Pinpoint the cell where the given text exists, returning its [X, Y] midpoint coordinate. 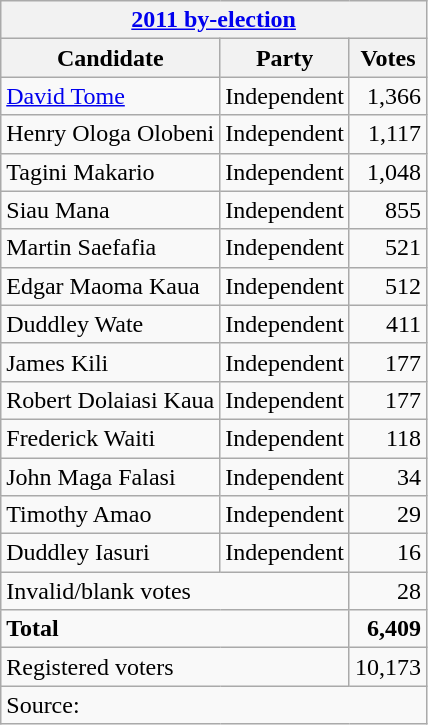
10,173 [388, 667]
Invalid/blank votes [176, 591]
1,117 [388, 134]
Frederick Waiti [110, 438]
Duddley Iasuri [110, 553]
Timothy Amao [110, 515]
Robert Dolaiasi Kaua [110, 400]
Tagini Makario [110, 172]
512 [388, 286]
1,366 [388, 96]
Henry Ologa Olobeni [110, 134]
118 [388, 438]
521 [388, 248]
Total [176, 629]
1,048 [388, 172]
28 [388, 591]
411 [388, 324]
David Tome [110, 96]
Party [285, 58]
Votes [388, 58]
Source: [214, 705]
Martin Saefafia [110, 248]
Edgar Maoma Kaua [110, 286]
Duddley Wate [110, 324]
Candidate [110, 58]
34 [388, 477]
Registered voters [176, 667]
John Maga Falasi [110, 477]
6,409 [388, 629]
James Kili [110, 362]
16 [388, 553]
2011 by-election [214, 20]
855 [388, 210]
29 [388, 515]
Siau Mana [110, 210]
